Return the [X, Y] coordinate for the center point of the cell that contains the specified text.  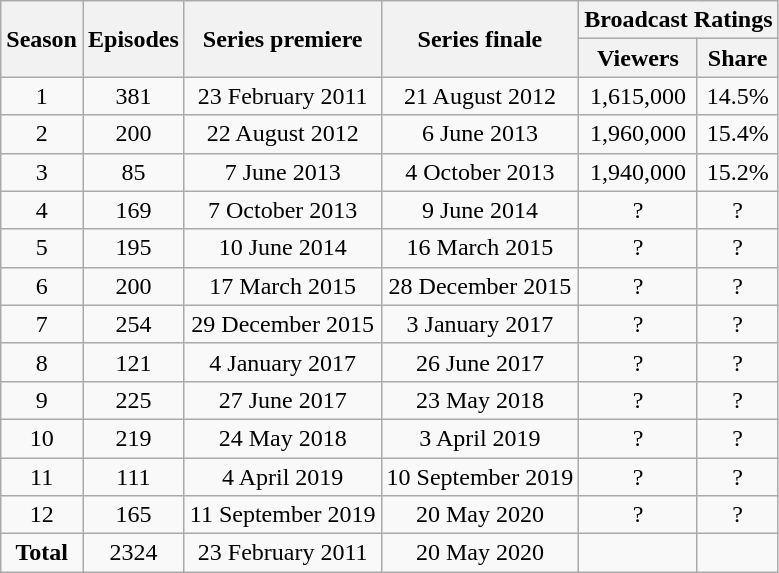
27 June 2017 [282, 400]
12 [42, 515]
7 June 2013 [282, 172]
1,615,000 [638, 96]
Viewers [638, 58]
2 [42, 134]
29 December 2015 [282, 324]
4 [42, 210]
169 [133, 210]
3 [42, 172]
381 [133, 96]
24 May 2018 [282, 438]
22 August 2012 [282, 134]
1,940,000 [638, 172]
195 [133, 248]
225 [133, 400]
9 [42, 400]
10 September 2019 [480, 477]
7 October 2013 [282, 210]
23 May 2018 [480, 400]
Series finale [480, 39]
11 September 2019 [282, 515]
3 April 2019 [480, 438]
4 April 2019 [282, 477]
1 [42, 96]
165 [133, 515]
Season [42, 39]
Series premiere [282, 39]
26 June 2017 [480, 362]
7 [42, 324]
5 [42, 248]
11 [42, 477]
15.2% [738, 172]
Share [738, 58]
14.5% [738, 96]
4 January 2017 [282, 362]
Total [42, 553]
1,960,000 [638, 134]
Episodes [133, 39]
2324 [133, 553]
254 [133, 324]
17 March 2015 [282, 286]
10 June 2014 [282, 248]
111 [133, 477]
28 December 2015 [480, 286]
15.4% [738, 134]
10 [42, 438]
6 June 2013 [480, 134]
6 [42, 286]
Broadcast Ratings [678, 20]
8 [42, 362]
4 October 2013 [480, 172]
3 January 2017 [480, 324]
219 [133, 438]
121 [133, 362]
16 March 2015 [480, 248]
9 June 2014 [480, 210]
21 August 2012 [480, 96]
85 [133, 172]
